From the cell containing the given text, extract its center point as [x, y] coordinate. 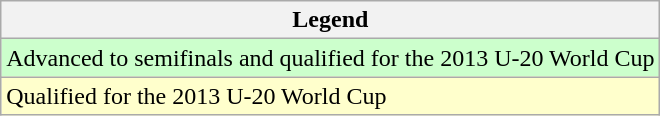
Advanced to semifinals and qualified for the 2013 U-20 World Cup [330, 58]
Legend [330, 20]
Qualified for the 2013 U-20 World Cup [330, 96]
